Return the [X, Y] coordinate for the center point of the cell that contains the specified text.  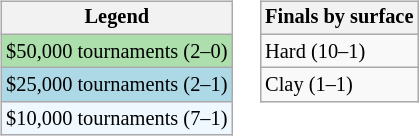
Clay (1–1) [339, 85]
Hard (10–1) [339, 51]
Finals by surface [339, 18]
$50,000 tournaments (2–0) [116, 51]
Legend [116, 18]
$25,000 tournaments (2–1) [116, 85]
$10,000 tournaments (7–1) [116, 119]
